Identify which cell holds the provided text, then report its [x, y] central coordinate. 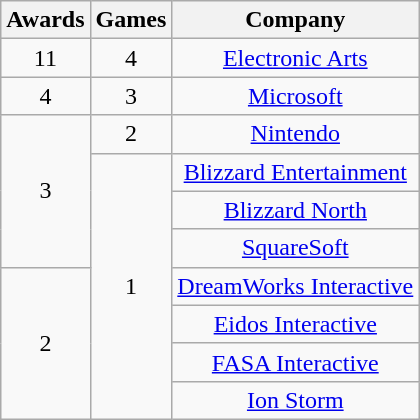
Nintendo [296, 134]
Games [131, 20]
11 [46, 58]
Ion Storm [296, 400]
DreamWorks Interactive [296, 286]
Awards [46, 20]
Company [296, 20]
Microsoft [296, 96]
Eidos Interactive [296, 324]
SquareSoft [296, 248]
FASA Interactive [296, 362]
Blizzard North [296, 210]
Electronic Arts [296, 58]
1 [131, 286]
Blizzard Entertainment [296, 172]
